Locate the cell with the specified text and output its [x, y] center coordinate. 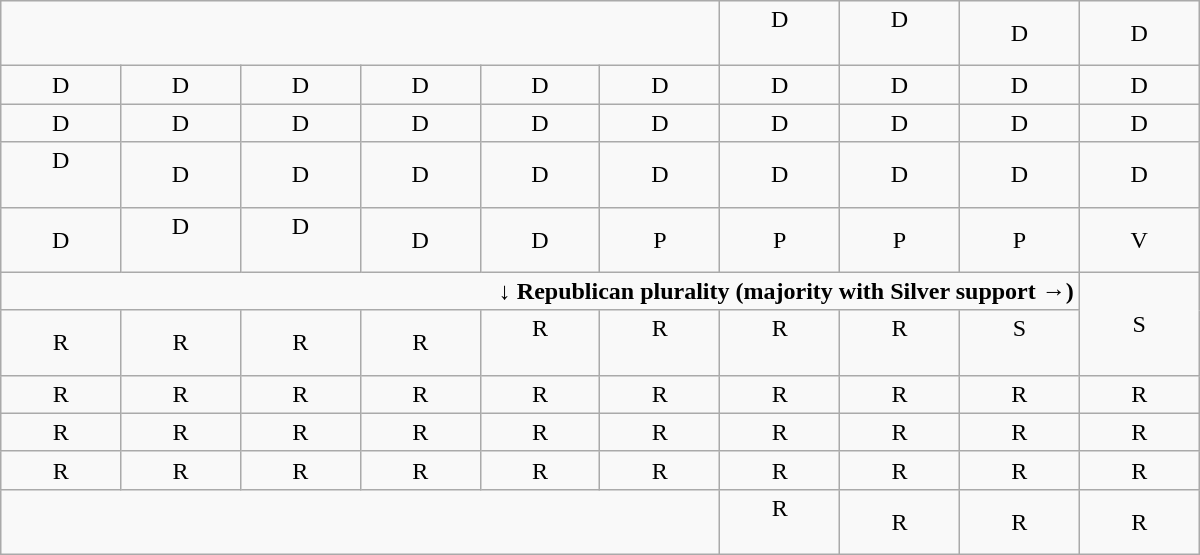
↓ Republican plurality (majority with Silver support →) [540, 291]
V [1139, 240]
